Extract the [x, y] coordinate from the center of the cell holding the provided text.  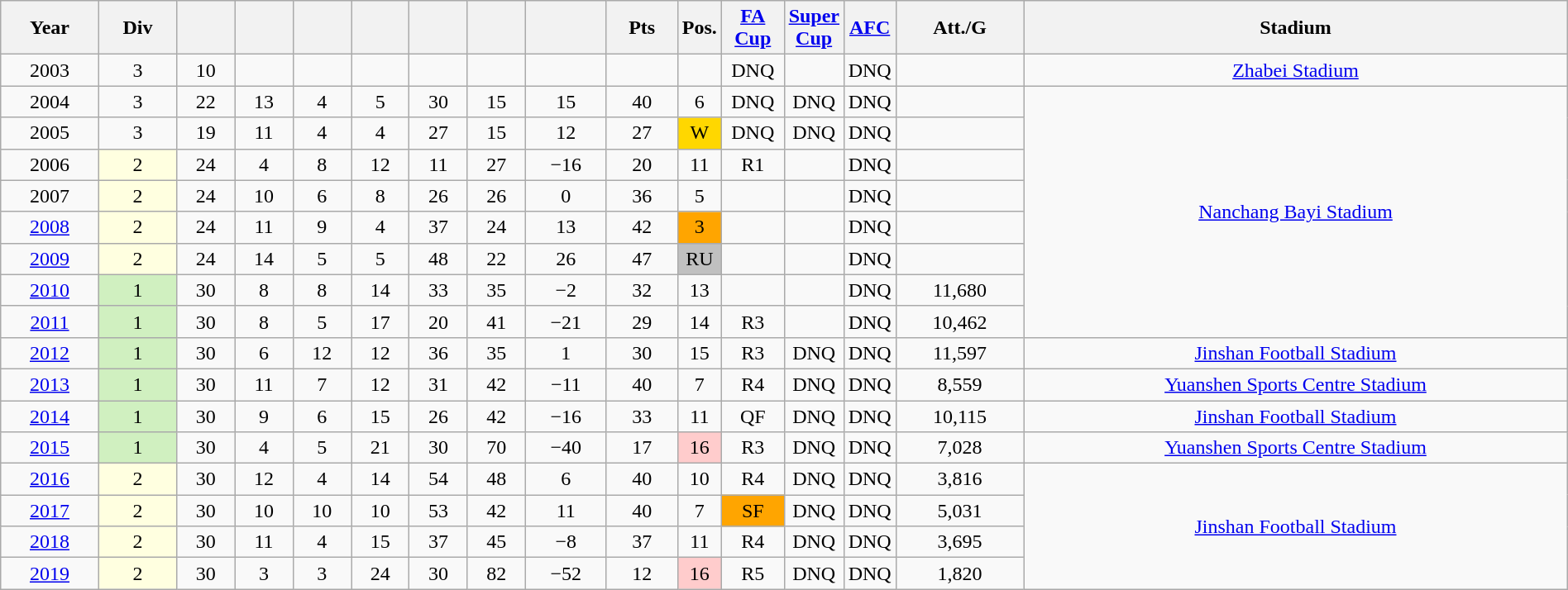
2009 [50, 259]
−8 [566, 542]
5,031 [959, 511]
8,559 [959, 384]
QF [753, 416]
10,462 [959, 321]
Year [50, 28]
Div [137, 28]
2016 [50, 479]
29 [642, 321]
Zhabei Stadium [1295, 70]
10,115 [959, 416]
W [700, 133]
2006 [50, 164]
2007 [50, 196]
2014 [50, 416]
3,695 [959, 542]
2005 [50, 133]
−52 [566, 573]
82 [496, 573]
3,816 [959, 479]
RU [700, 259]
Nanchang Bayi Stadium [1295, 212]
FA Cup [753, 28]
53 [438, 511]
32 [642, 290]
R1 [753, 164]
SF [753, 511]
2015 [50, 448]
Super Cup [814, 28]
−21 [566, 321]
54 [438, 479]
45 [496, 542]
2011 [50, 321]
2008 [50, 227]
2013 [50, 384]
2003 [50, 70]
11,680 [959, 290]
2004 [50, 102]
R5 [753, 573]
70 [496, 448]
1,820 [959, 573]
−2 [566, 290]
2018 [50, 542]
−40 [566, 448]
41 [496, 321]
7,028 [959, 448]
2012 [50, 353]
Pos. [700, 28]
2010 [50, 290]
31 [438, 384]
11,597 [959, 353]
19 [206, 133]
2017 [50, 511]
Stadium [1295, 28]
Att./G [959, 28]
21 [380, 448]
Pts [642, 28]
2019 [50, 573]
47 [642, 259]
AFC [870, 28]
0 [566, 196]
−11 [566, 384]
